From the cell containing the given text, extract its center point as [X, Y] coordinate. 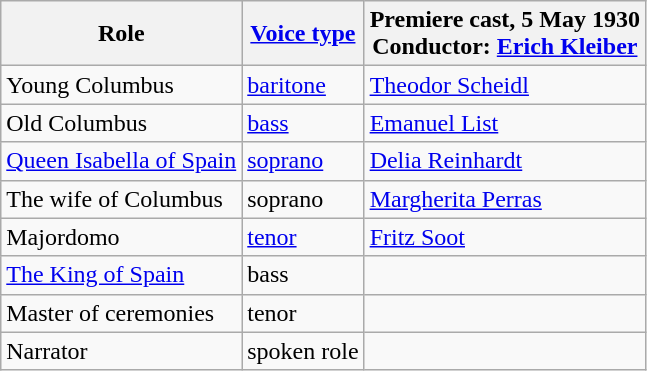
Margherita Perras [504, 199]
Emanuel List [504, 123]
Queen Isabella of Spain [122, 161]
Delia Reinhardt [504, 161]
Fritz Soot [504, 237]
Young Columbus [122, 85]
Role [122, 34]
Premiere cast, 5 May 1930Conductor: Erich Kleiber [504, 34]
Master of ceremonies [122, 313]
Narrator [122, 351]
Old Columbus [122, 123]
baritone [303, 85]
Voice type [303, 34]
The wife of Columbus [122, 199]
The King of Spain [122, 275]
Theodor Scheidl [504, 85]
Majordomo [122, 237]
spoken role [303, 351]
